Identify which cell holds the provided text, then report its (X, Y) central coordinate. 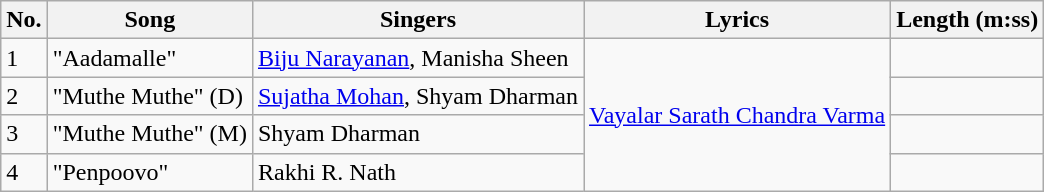
Shyam Dharman (418, 134)
Rakhi R. Nath (418, 172)
3 (24, 134)
Length (m:ss) (968, 20)
1 (24, 58)
2 (24, 96)
"Muthe Muthe" (M) (150, 134)
Lyrics (738, 20)
4 (24, 172)
"Aadamalle" (150, 58)
Singers (418, 20)
"Penpoovo" (150, 172)
Song (150, 20)
"Muthe Muthe" (D) (150, 96)
Biju Narayanan, Manisha Sheen (418, 58)
Vayalar Sarath Chandra Varma (738, 115)
No. (24, 20)
Sujatha Mohan, Shyam Dharman (418, 96)
